Find where the given text appears and provide that cell's center as (x, y) coordinate. 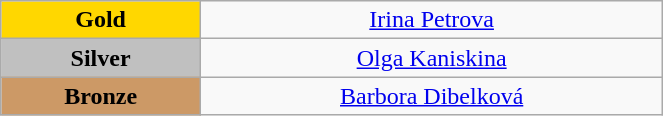
Gold (101, 20)
Olga Kaniskina (431, 58)
Silver (101, 58)
Barbora Dibelková (431, 96)
Irina Petrova (431, 20)
Bronze (101, 96)
